From the cell containing the given text, extract its center point as (X, Y) coordinate. 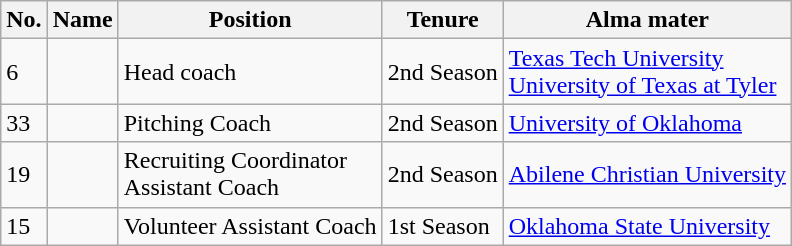
15 (24, 226)
Head coach (250, 72)
19 (24, 174)
Tenure (442, 20)
Texas Tech UniversityUniversity of Texas at Tyler (647, 72)
6 (24, 72)
Oklahoma State University (647, 226)
Abilene Christian University (647, 174)
Volunteer Assistant Coach (250, 226)
33 (24, 123)
Pitching Coach (250, 123)
1st Season (442, 226)
University of Oklahoma (647, 123)
No. (24, 20)
Recruiting CoordinatorAssistant Coach (250, 174)
Name (82, 20)
Alma mater (647, 20)
Position (250, 20)
